Pinpoint the cell where the given text exists, returning its (x, y) midpoint coordinate. 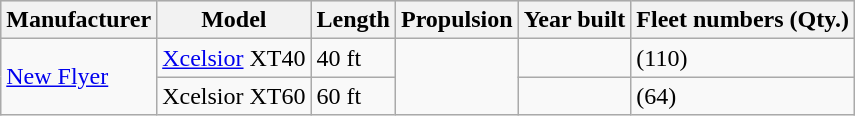
Xcelsior XT40 (234, 58)
Year built (574, 20)
Propulsion (456, 20)
Model (234, 20)
40 ft (353, 58)
(110) (743, 58)
Fleet numbers (Qty.) (743, 20)
Length (353, 20)
(64) (743, 96)
New Flyer (79, 77)
60 ft (353, 96)
Xcelsior XT60 (234, 96)
Manufacturer (79, 20)
